Identify which cell holds the provided text, then report its [X, Y] central coordinate. 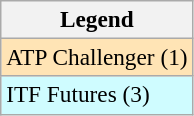
Legend [97, 19]
ATP Challenger (1) [97, 57]
ITF Futures (3) [97, 95]
